Pinpoint the cell where the given text exists, returning its [x, y] midpoint coordinate. 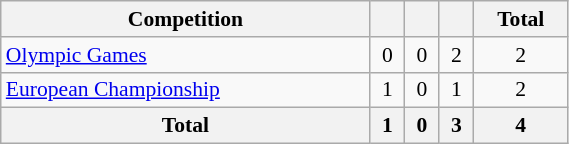
3 [456, 126]
European Championship [186, 90]
Olympic Games [186, 55]
Competition [186, 19]
4 [521, 126]
